Scan for the cell matching the given text and deliver its [x, y] coordinate at center. 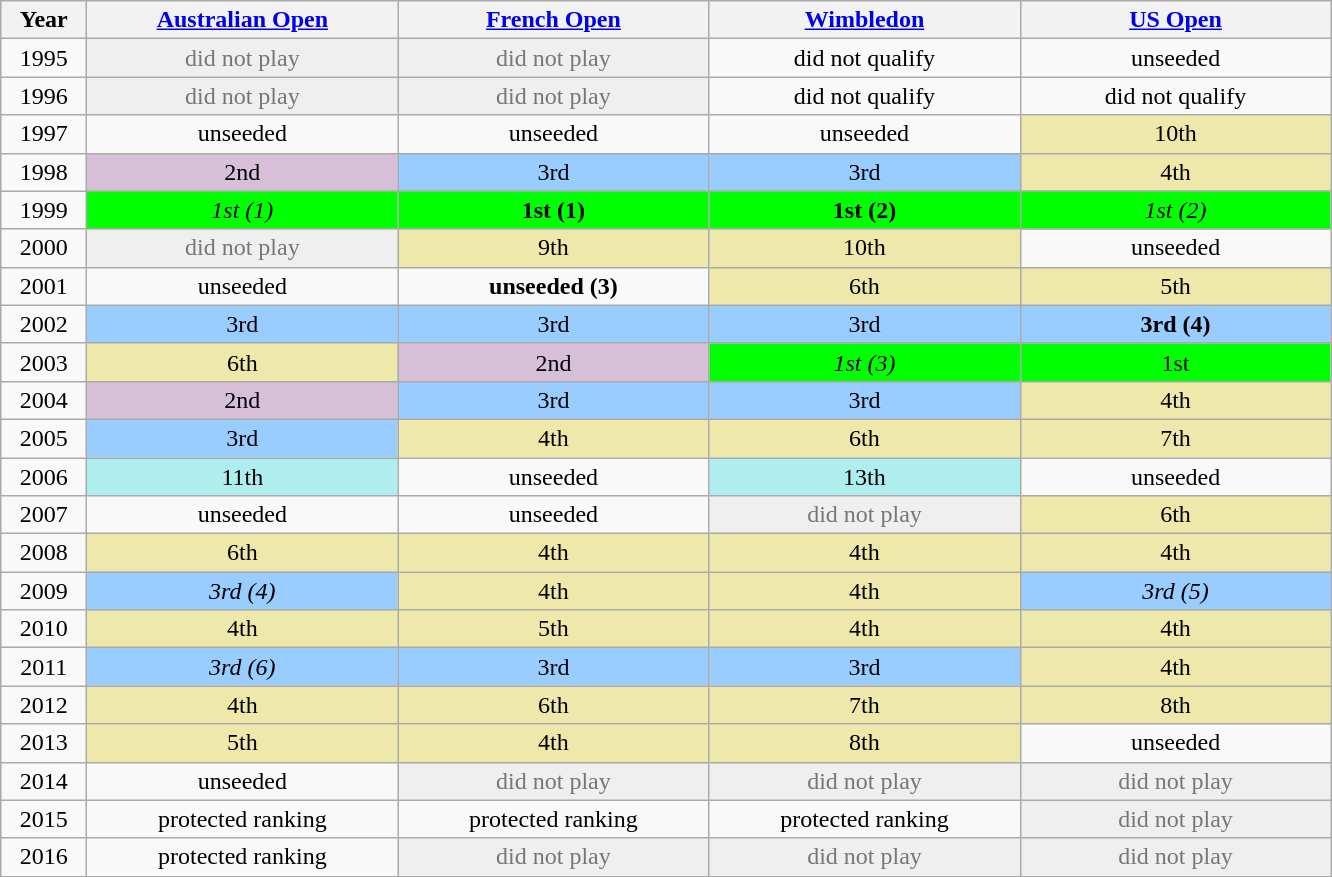
1997 [44, 134]
1st [1176, 362]
1998 [44, 172]
2012 [44, 705]
2011 [44, 667]
2001 [44, 286]
9th [554, 248]
2016 [44, 857]
2014 [44, 781]
11th [242, 477]
Wimbledon [864, 20]
Year [44, 20]
2006 [44, 477]
1995 [44, 58]
3rd (6) [242, 667]
2010 [44, 629]
2004 [44, 400]
2008 [44, 553]
1996 [44, 96]
2005 [44, 438]
2009 [44, 591]
2003 [44, 362]
2015 [44, 819]
3rd (5) [1176, 591]
1999 [44, 210]
Australian Open [242, 20]
unseeded (3) [554, 286]
French Open [554, 20]
1st (3) [864, 362]
2007 [44, 515]
2002 [44, 324]
2013 [44, 743]
13th [864, 477]
US Open [1176, 20]
2000 [44, 248]
